Capture the cell that displays the provided text and extract its [x, y] central coordinate. 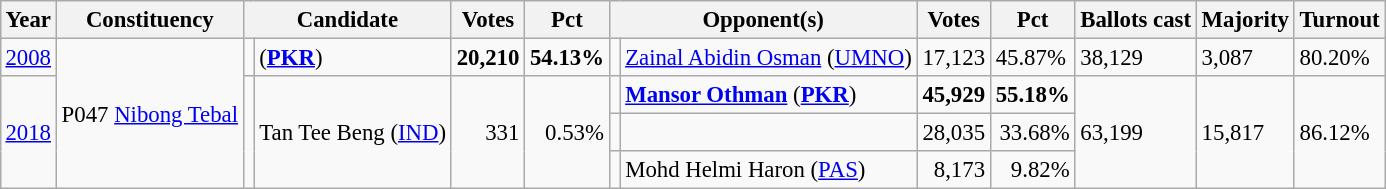
33.68% [1032, 133]
(PKR) [352, 57]
9.82% [1032, 170]
2018 [28, 132]
20,210 [488, 57]
Year [28, 20]
3,087 [1245, 57]
45,929 [954, 95]
55.18% [1032, 95]
8,173 [954, 170]
86.12% [1340, 132]
331 [488, 132]
15,817 [1245, 132]
Mansor Othman (PKR) [768, 95]
Zainal Abidin Osman (UMNO) [768, 57]
Constituency [150, 20]
17,123 [954, 57]
0.53% [568, 132]
38,129 [1136, 57]
54.13% [568, 57]
Mohd Helmi Haron (PAS) [768, 170]
Tan Tee Beng (IND) [352, 132]
28,035 [954, 133]
Opponent(s) [763, 20]
Majority [1245, 20]
63,199 [1136, 132]
45.87% [1032, 57]
P047 Nibong Tebal [150, 113]
80.20% [1340, 57]
Ballots cast [1136, 20]
2008 [28, 57]
Candidate [347, 20]
Turnout [1340, 20]
